Pinpoint the cell where the given text exists, returning its (x, y) midpoint coordinate. 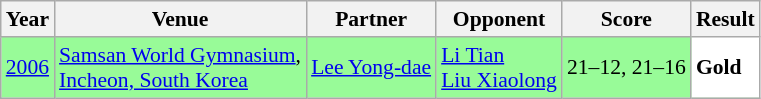
Opponent (499, 19)
Li Tian Liu Xiaolong (499, 68)
Result (726, 19)
Venue (180, 19)
Samsan World Gymnasium,Incheon, South Korea (180, 68)
Year (28, 19)
21–12, 21–16 (626, 68)
2006 (28, 68)
Score (626, 19)
Gold (726, 68)
Partner (371, 19)
Lee Yong-dae (371, 68)
